Capture the cell that displays the provided text and extract its (X, Y) central coordinate. 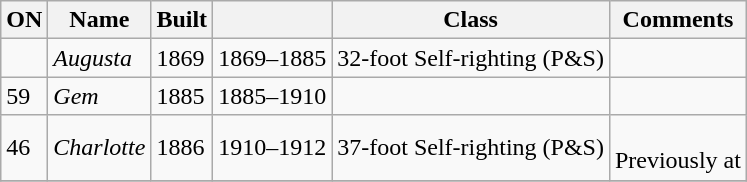
Charlotte (100, 148)
Class (471, 20)
1869 (182, 58)
32-foot Self-righting (P&S) (471, 58)
Augusta (100, 58)
Previously at (678, 148)
37-foot Self-righting (P&S) (471, 148)
1885 (182, 96)
1886 (182, 148)
Built (182, 20)
1885–1910 (272, 96)
ON (24, 20)
46 (24, 148)
Name (100, 20)
Gem (100, 96)
1869–1885 (272, 58)
1910–1912 (272, 148)
Comments (678, 20)
59 (24, 96)
